Return [x, y] of the center of cell containing provided text 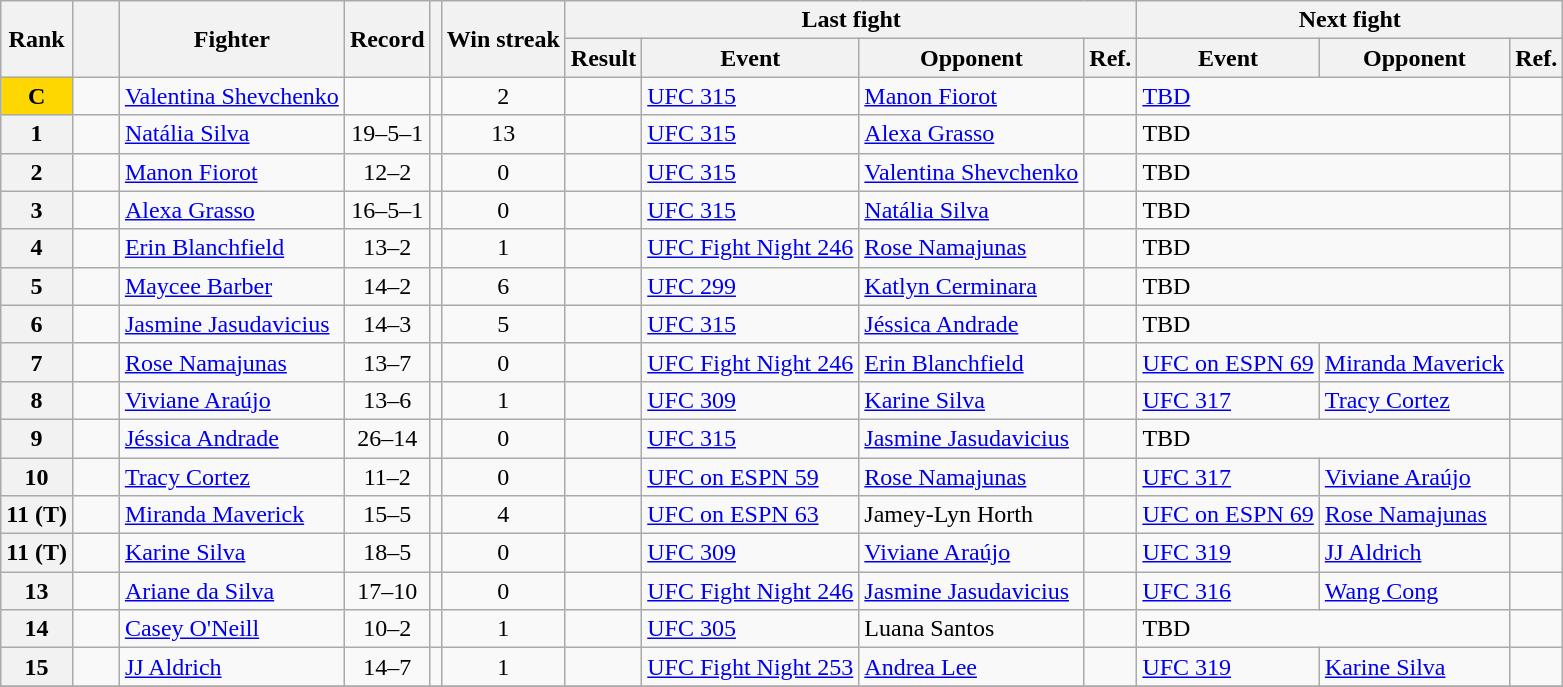
Casey O'Neill [232, 629]
UFC on ESPN 59 [750, 477]
Luana Santos [972, 629]
Record [387, 39]
Rank [37, 39]
Maycee Barber [232, 286]
3 [37, 210]
UFC on ESPN 63 [750, 515]
Wang Cong [1414, 591]
Next fight [1350, 20]
Result [603, 58]
10–2 [387, 629]
14–7 [387, 667]
14–3 [387, 324]
C [37, 96]
Katlyn Cerminara [972, 286]
14 [37, 629]
15–5 [387, 515]
Jamey-Lyn Horth [972, 515]
12–2 [387, 172]
19–5–1 [387, 134]
26–14 [387, 438]
10 [37, 477]
14–2 [387, 286]
UFC 299 [750, 286]
13–7 [387, 362]
18–5 [387, 553]
8 [37, 400]
Win streak [503, 39]
17–10 [387, 591]
9 [37, 438]
11–2 [387, 477]
Ariane da Silva [232, 591]
13–6 [387, 400]
UFC Fight Night 253 [750, 667]
7 [37, 362]
15 [37, 667]
Last fight [851, 20]
Andrea Lee [972, 667]
13–2 [387, 248]
UFC 316 [1228, 591]
Fighter [232, 39]
16–5–1 [387, 210]
UFC 305 [750, 629]
